Search for the cell housing the specified text and yield its (x, y) center coordinate. 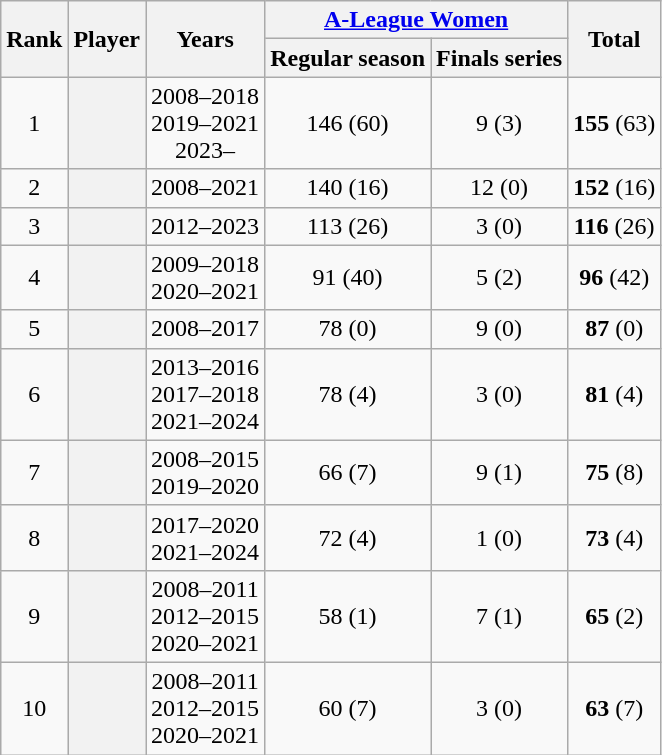
9 (0) (500, 329)
63 (7) (614, 708)
9 (1) (500, 472)
152 (16) (614, 188)
12 (0) (500, 188)
58 (1) (348, 616)
78 (4) (348, 394)
87 (0) (614, 329)
Regular season (348, 58)
Rank (34, 39)
4 (34, 278)
2008–20152019–2020 (206, 472)
2 (34, 188)
155 (63) (614, 123)
Total (614, 39)
116 (26) (614, 226)
2017–20202021–2024 (206, 538)
3 (34, 226)
Player (107, 39)
81 (4) (614, 394)
65 (2) (614, 616)
9 (3) (500, 123)
113 (26) (348, 226)
75 (8) (614, 472)
9 (34, 616)
5 (34, 329)
7 (1) (500, 616)
73 (4) (614, 538)
1 (34, 123)
146 (60) (348, 123)
7 (34, 472)
91 (40) (348, 278)
Finals series (500, 58)
Years (206, 39)
8 (34, 538)
78 (0) (348, 329)
6 (34, 394)
140 (16) (348, 188)
10 (34, 708)
72 (4) (348, 538)
1 (0) (500, 538)
A-League Women (416, 20)
2013–20162017–20182021–2024 (206, 394)
2012–2023 (206, 226)
2009–20182020–2021 (206, 278)
5 (2) (500, 278)
66 (7) (348, 472)
2008–2021 (206, 188)
60 (7) (348, 708)
2008–2017 (206, 329)
2008–20182019–20212023– (206, 123)
96 (42) (614, 278)
